From the cell containing the given text, extract its center point as (X, Y) coordinate. 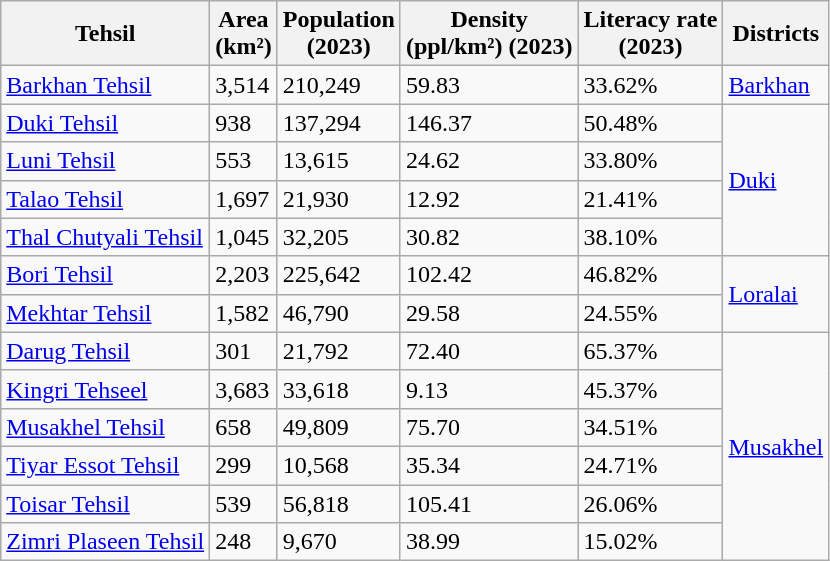
1,582 (244, 313)
Literacy rate(2023) (650, 34)
Thal Chutyali Tehsil (106, 237)
46,790 (338, 313)
15.02% (650, 542)
34.51% (650, 427)
13,615 (338, 161)
Kingri Tehseel (106, 389)
Duki Tehsil (106, 123)
21,792 (338, 351)
137,294 (338, 123)
301 (244, 351)
Density(ppl/km²) (2023) (489, 34)
29.58 (489, 313)
Loralai (776, 294)
Duki (776, 180)
38.99 (489, 542)
658 (244, 427)
3,683 (244, 389)
146.37 (489, 123)
56,818 (338, 503)
299 (244, 465)
75.70 (489, 427)
Districts (776, 34)
539 (244, 503)
Area(km²) (244, 34)
21,930 (338, 199)
9.13 (489, 389)
72.40 (489, 351)
Zimri Plaseen Tehsil (106, 542)
210,249 (338, 85)
33.80% (650, 161)
Tiyar Essot Tehsil (106, 465)
12.92 (489, 199)
Mekhtar Tehsil (106, 313)
2,203 (244, 275)
3,514 (244, 85)
Luni Tehsil (106, 161)
49,809 (338, 427)
24.62 (489, 161)
938 (244, 123)
Musakhel Tehsil (106, 427)
24.71% (650, 465)
225,642 (338, 275)
105.41 (489, 503)
102.42 (489, 275)
Tehsil (106, 34)
Talao Tehsil (106, 199)
59.83 (489, 85)
46.82% (650, 275)
65.37% (650, 351)
21.41% (650, 199)
35.34 (489, 465)
38.10% (650, 237)
Musakhel (776, 446)
1,045 (244, 237)
Darug Tehsil (106, 351)
9,670 (338, 542)
32,205 (338, 237)
26.06% (650, 503)
248 (244, 542)
Barkhan (776, 85)
50.48% (650, 123)
45.37% (650, 389)
553 (244, 161)
30.82 (489, 237)
24.55% (650, 313)
10,568 (338, 465)
Barkhan Tehsil (106, 85)
Bori Tehsil (106, 275)
33,618 (338, 389)
Toisar Tehsil (106, 503)
1,697 (244, 199)
Population(2023) (338, 34)
33.62% (650, 85)
